Extract the [x, y] coordinate from the center of the cell holding the provided text.  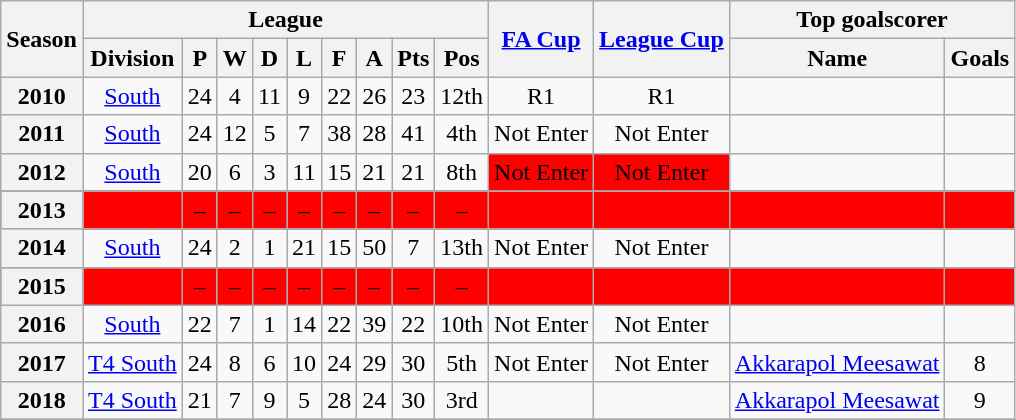
13th [462, 248]
2010 [42, 96]
3rd [462, 400]
12th [462, 96]
23 [414, 96]
26 [374, 96]
Division [132, 58]
2012 [42, 172]
F [340, 58]
10th [462, 324]
2011 [42, 134]
8th [462, 172]
2017 [42, 362]
38 [340, 134]
20 [200, 172]
39 [374, 324]
Season [42, 39]
14 [304, 324]
Name [837, 58]
L [304, 58]
A [374, 58]
3 [269, 172]
Pts [414, 58]
5th [462, 362]
4th [462, 134]
Goals [980, 58]
Top goalscorer [872, 20]
41 [414, 134]
D [269, 58]
League Cup [662, 39]
P [200, 58]
W [234, 58]
12 [234, 134]
FA Cup [542, 39]
Pos [462, 58]
2014 [42, 248]
29 [374, 362]
2 [234, 248]
4 [234, 96]
2013 [42, 210]
50 [374, 248]
2016 [42, 324]
10 [304, 362]
2018 [42, 400]
2015 [42, 286]
League [285, 20]
